Pinpoint the cell where the given text exists, returning its [X, Y] midpoint coordinate. 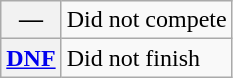
DNF [31, 58]
Did not compete [146, 20]
— [31, 20]
Did not finish [146, 58]
